Detect which cell encompasses the target text, then output its (x, y) center coordinate. 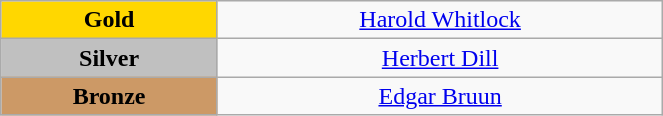
Gold (110, 20)
Bronze (110, 96)
Edgar Bruun (440, 96)
Silver (110, 58)
Herbert Dill (440, 58)
Harold Whitlock (440, 20)
